Determine the (X, Y) coordinate at the center of the cell enclosing the given text.  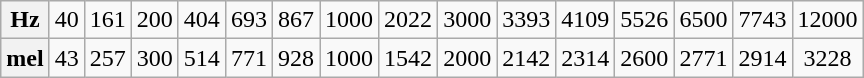
3393 (526, 20)
2314 (586, 58)
2022 (408, 20)
7743 (762, 20)
200 (154, 20)
257 (108, 58)
6500 (704, 20)
Hz (25, 20)
514 (202, 58)
300 (154, 58)
3228 (828, 58)
12000 (828, 20)
4109 (586, 20)
mel (25, 58)
5526 (644, 20)
867 (296, 20)
2771 (704, 58)
404 (202, 20)
1542 (408, 58)
2914 (762, 58)
928 (296, 58)
771 (248, 58)
43 (66, 58)
3000 (468, 20)
40 (66, 20)
2000 (468, 58)
693 (248, 20)
161 (108, 20)
2142 (526, 58)
2600 (644, 58)
